For the text-containing cell, return its midpoint in (x, y) coordinate format. 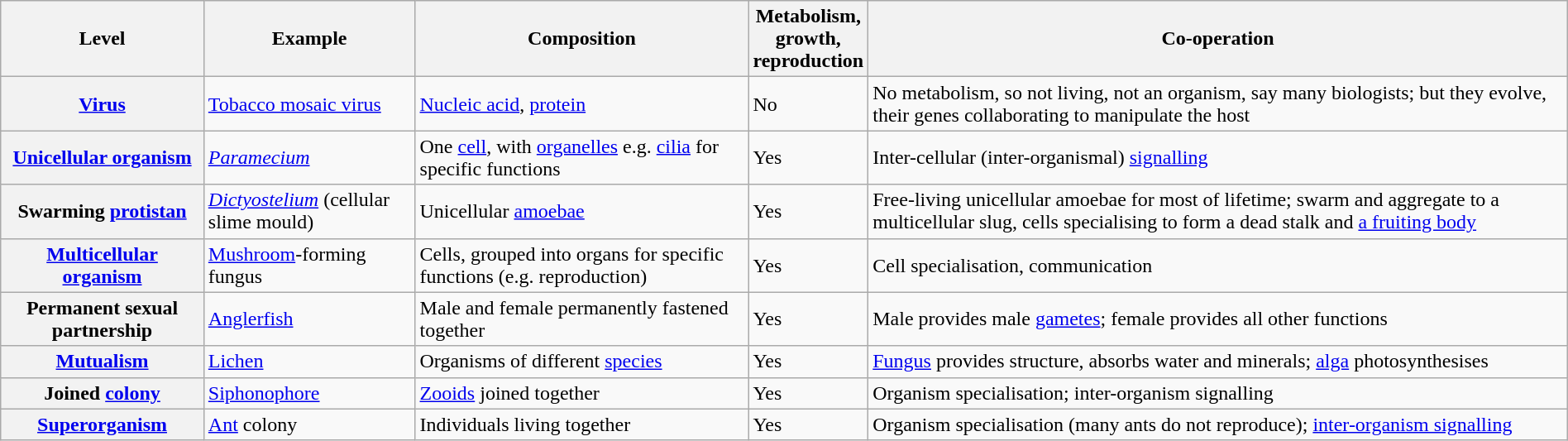
Joined colony (103, 393)
Swarming protistan (103, 212)
Co-operation (1218, 39)
Tobacco mosaic virus (309, 104)
Zooids joined together (582, 393)
Metabolism,growth,reproduction (809, 39)
Nucleic acid, protein (582, 104)
Superorganism (103, 424)
Organism specialisation (many ants do not reproduce); inter-organism signalling (1218, 424)
Ant colony (309, 424)
Mutualism (103, 362)
Fungus provides structure, absorbs water and minerals; alga photosynthesises (1218, 362)
Male and female permanently fastened together (582, 319)
Anglerfish (309, 319)
Unicellular organism (103, 157)
Level (103, 39)
Composition (582, 39)
Inter-cellular (inter-organismal) signalling (1218, 157)
Organisms of different species (582, 362)
Example (309, 39)
Mushroom-forming fungus (309, 265)
Permanent sexual partnership (103, 319)
Virus (103, 104)
Organism specialisation; inter-organism signalling (1218, 393)
Siphonophore (309, 393)
Dictyostelium (cellular slime mould) (309, 212)
Male provides male gametes; female provides all other functions (1218, 319)
Multicellular organism (103, 265)
No (809, 104)
Cell specialisation, communication (1218, 265)
Cells, grouped into organs for specific functions (e.g. reproduction) (582, 265)
No metabolism, so not living, not an organism, say many biologists; but they evolve, their genes collaborating to manipulate the host (1218, 104)
Lichen (309, 362)
One cell, with organelles e.g. cilia for specific functions (582, 157)
Unicellular amoebae (582, 212)
Individuals living together (582, 424)
Paramecium (309, 157)
